Capture the cell that displays the provided text and extract its [X, Y] central coordinate. 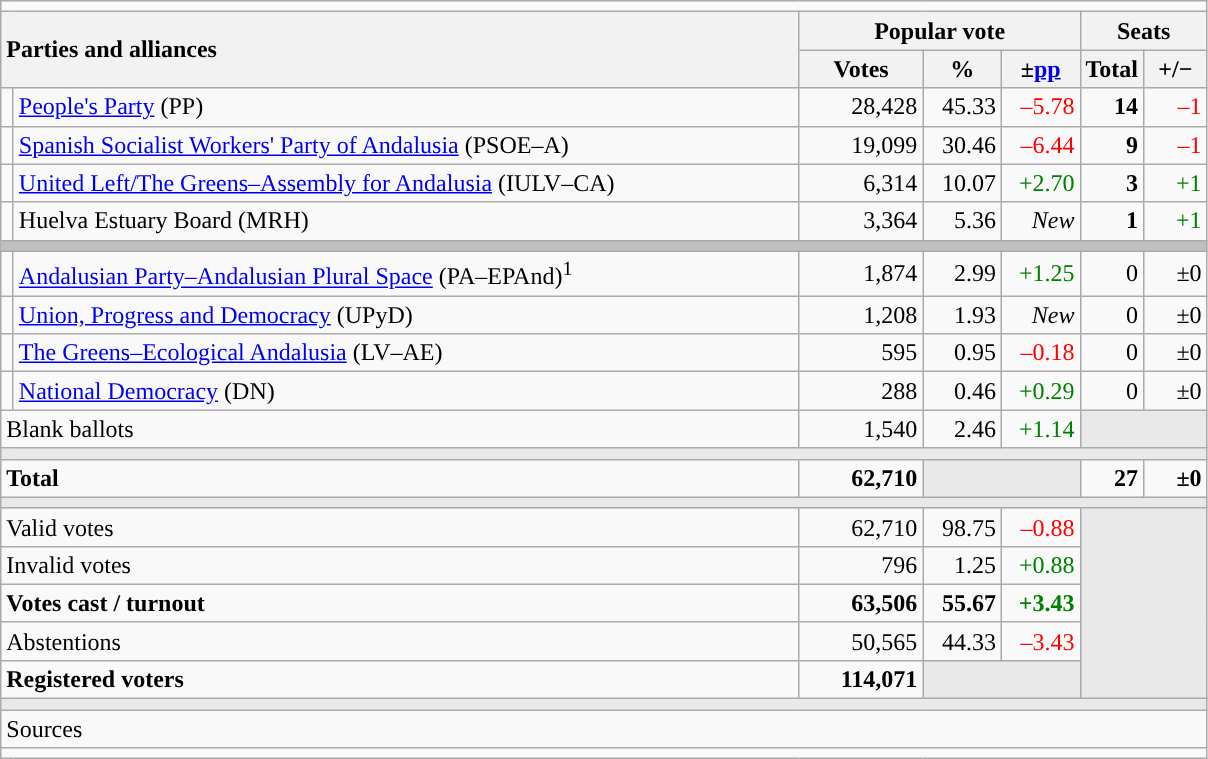
5.36 [962, 221]
19,099 [861, 145]
Andalusian Party–Andalusian Plural Space (PA–EPAnd)1 [406, 274]
44.33 [962, 641]
Registered voters [400, 679]
Votes [861, 69]
% [962, 69]
+3.43 [1040, 603]
50,565 [861, 641]
10.07 [962, 183]
–5.78 [1040, 107]
–3.43 [1040, 641]
–6.44 [1040, 145]
55.67 [962, 603]
3 [1112, 183]
1 [1112, 221]
796 [861, 565]
595 [861, 353]
1,874 [861, 274]
Spanish Socialist Workers' Party of Andalusia (PSOE–A) [406, 145]
+1.25 [1040, 274]
National Democracy (DN) [406, 391]
1,540 [861, 429]
28,428 [861, 107]
2.46 [962, 429]
1.25 [962, 565]
Abstentions [400, 641]
Union, Progress and Democracy (UPyD) [406, 315]
+/− [1176, 69]
+2.70 [1040, 183]
Valid votes [400, 527]
Seats [1144, 31]
30.46 [962, 145]
People's Party (PP) [406, 107]
27 [1112, 478]
45.33 [962, 107]
The Greens–Ecological Andalusia (LV–AE) [406, 353]
Huelva Estuary Board (MRH) [406, 221]
Invalid votes [400, 565]
+0.29 [1040, 391]
98.75 [962, 527]
2.99 [962, 274]
9 [1112, 145]
14 [1112, 107]
3,364 [861, 221]
0.46 [962, 391]
–0.18 [1040, 353]
63,506 [861, 603]
+0.88 [1040, 565]
1.93 [962, 315]
114,071 [861, 679]
±pp [1040, 69]
Popular vote [940, 31]
Sources [604, 729]
+1.14 [1040, 429]
–0.88 [1040, 527]
0.95 [962, 353]
6,314 [861, 183]
Votes cast / turnout [400, 603]
United Left/The Greens–Assembly for Andalusia (IULV–CA) [406, 183]
Blank ballots [400, 429]
288 [861, 391]
1,208 [861, 315]
Parties and alliances [400, 50]
